Capture the cell that displays the provided text and extract its (X, Y) central coordinate. 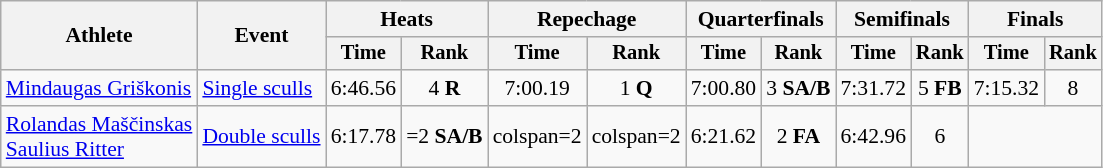
Quarterfinals (761, 19)
2 FA (798, 136)
8 (1073, 88)
Semifinals (902, 19)
7:00.19 (538, 88)
Athlete (100, 36)
3 SA/B (798, 88)
=2 SA/B (444, 136)
Mindaugas Griškonis (100, 88)
Finals (1036, 19)
6:17.78 (364, 136)
5 FB (940, 88)
6:46.56 (364, 88)
Single sculls (261, 88)
Event (261, 36)
7:31.72 (874, 88)
1 Q (636, 88)
6:42.96 (874, 136)
Double sculls (261, 136)
6:21.62 (724, 136)
6 (940, 136)
7:00.80 (724, 88)
Rolandas MaščinskasSaulius Ritter (100, 136)
7:15.32 (1006, 88)
Heats (407, 19)
4 R (444, 88)
Repechage (587, 19)
